Output the (X, Y) coordinate of the center of the cell containing the given text.  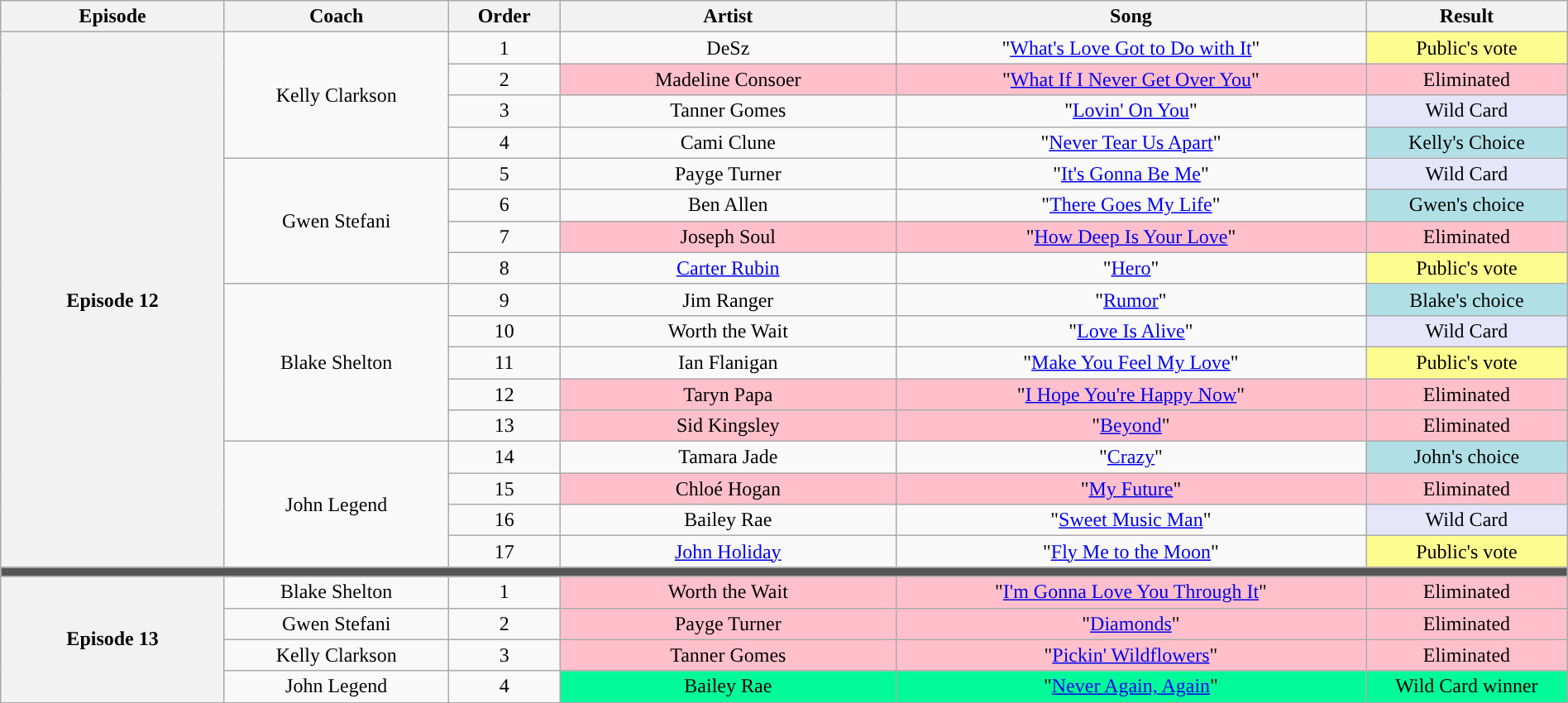
"Never Tear Us Apart" (1131, 142)
"I Hope You're Happy Now" (1131, 395)
"What If I Never Get Over You" (1131, 79)
"Beyond" (1131, 426)
"Diamonds" (1131, 624)
Carter Rubin (728, 268)
Episode 12 (112, 299)
Ian Flanigan (728, 362)
5 (504, 174)
Coach (336, 17)
Song (1131, 17)
Episode (112, 17)
Order (504, 17)
Sid Kingsley (728, 426)
7 (504, 237)
Joseph Soul (728, 237)
9 (504, 299)
Cami Clune (728, 142)
"My Future" (1131, 489)
Gwen's choice (1467, 205)
14 (504, 457)
"It's Gonna Be Me" (1131, 174)
"Rumor" (1131, 299)
Episode 13 (112, 639)
"I'm Gonna Love You Through It" (1131, 592)
DeSz (728, 48)
Tamara Jade (728, 457)
Result (1467, 17)
"There Goes My Life" (1131, 205)
Madeline Consoer (728, 79)
8 (504, 268)
John's choice (1467, 457)
15 (504, 489)
Wild Card winner (1467, 686)
Artist (728, 17)
"Sweet Music Man" (1131, 520)
"Crazy" (1131, 457)
16 (504, 520)
11 (504, 362)
12 (504, 395)
John Holiday (728, 552)
6 (504, 205)
10 (504, 331)
"Pickin' Wildflowers" (1131, 655)
Taryn Papa (728, 395)
"Lovin' On You" (1131, 111)
Ben Allen (728, 205)
"How Deep Is Your Love" (1131, 237)
Blake's choice (1467, 299)
"What's Love Got to Do with It" (1131, 48)
"Love Is Alive" (1131, 331)
"Fly Me to the Moon" (1131, 552)
"Never Again, Again" (1131, 686)
"Hero" (1131, 268)
Kelly's Choice (1467, 142)
Jim Ranger (728, 299)
"Make You Feel My Love" (1131, 362)
17 (504, 552)
13 (504, 426)
Chloé Hogan (728, 489)
